Output the [X, Y] coordinate of the center of the cell containing the given text.  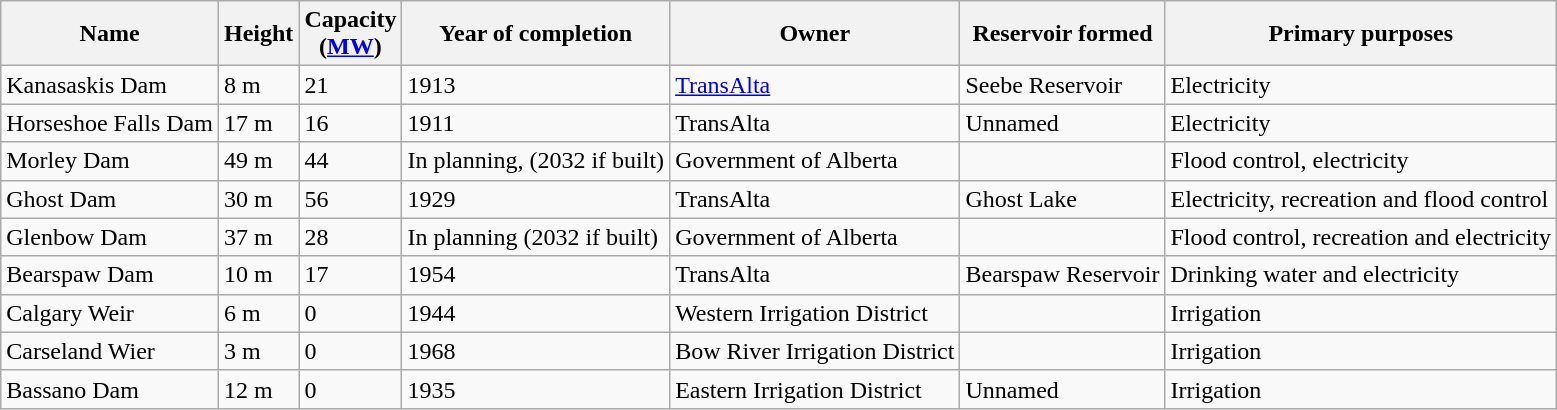
Ghost Lake [1062, 199]
Bow River Irrigation District [815, 351]
1954 [536, 275]
Eastern Irrigation District [815, 389]
Seebe Reservoir [1062, 85]
Flood control, electricity [1361, 161]
Glenbow Dam [110, 237]
8 m [258, 85]
17 m [258, 123]
Morley Dam [110, 161]
Primary purposes [1361, 34]
In planning, (2032 if built) [536, 161]
Western Irrigation District [815, 313]
Capacity(MW) [350, 34]
1944 [536, 313]
17 [350, 275]
12 m [258, 389]
Height [258, 34]
Bearspaw Dam [110, 275]
1935 [536, 389]
44 [350, 161]
1929 [536, 199]
Horseshoe Falls Dam [110, 123]
1913 [536, 85]
6 m [258, 313]
Owner [815, 34]
Drinking water and electricity [1361, 275]
Name [110, 34]
3 m [258, 351]
1911 [536, 123]
Calgary Weir [110, 313]
56 [350, 199]
Carseland Wier [110, 351]
Bearspaw Reservoir [1062, 275]
16 [350, 123]
37 m [258, 237]
In planning (2032 if built) [536, 237]
Electricity, recreation and flood control [1361, 199]
Year of completion [536, 34]
Reservoir formed [1062, 34]
10 m [258, 275]
21 [350, 85]
Bassano Dam [110, 389]
Ghost Dam [110, 199]
49 m [258, 161]
30 m [258, 199]
Kanasaskis Dam [110, 85]
28 [350, 237]
Flood control, recreation and electricity [1361, 237]
1968 [536, 351]
